Identify which cell holds the provided text, then report its [x, y] central coordinate. 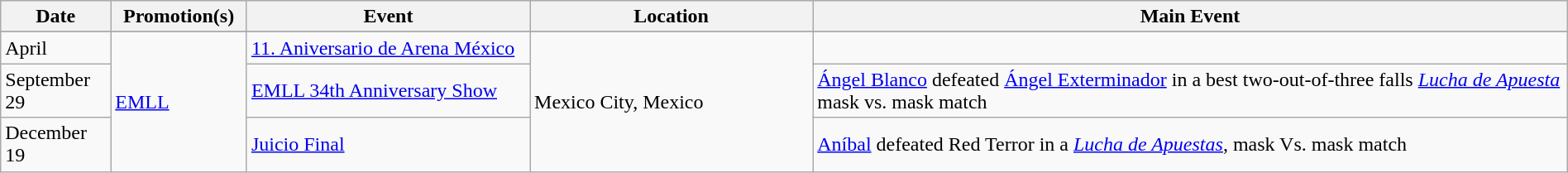
September 29 [56, 91]
December 19 [56, 144]
11. Aniversario de Arena México [388, 48]
EMLL [179, 102]
Aníbal defeated Red Terror in a Lucha de Apuestas, mask Vs. mask match [1191, 144]
Date [56, 17]
April [56, 48]
Main Event [1191, 17]
Mexico City, Mexico [672, 102]
Promotion(s) [179, 17]
Location [672, 17]
Juicio Final [388, 144]
Event [388, 17]
EMLL 34th Anniversary Show [388, 91]
Ángel Blanco defeated Ángel Exterminador in a best two-out-of-three falls Lucha de Apuesta mask vs. mask match [1191, 91]
